For the text-containing cell, return its midpoint in (x, y) coordinate format. 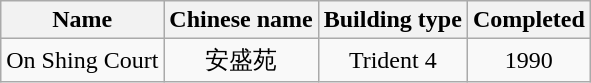
Trident 4 (392, 60)
Completed (528, 20)
On Shing Court (82, 60)
Chinese name (241, 20)
安盛苑 (241, 60)
Building type (392, 20)
Name (82, 20)
1990 (528, 60)
